Locate the cell with the specified text and output its [x, y] center coordinate. 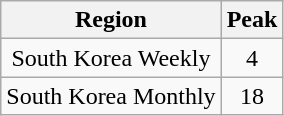
4 [252, 58]
Region [111, 20]
18 [252, 96]
Peak [252, 20]
South Korea Monthly [111, 96]
South Korea Weekly [111, 58]
